Output the (x, y) coordinate of the center of the cell containing the given text.  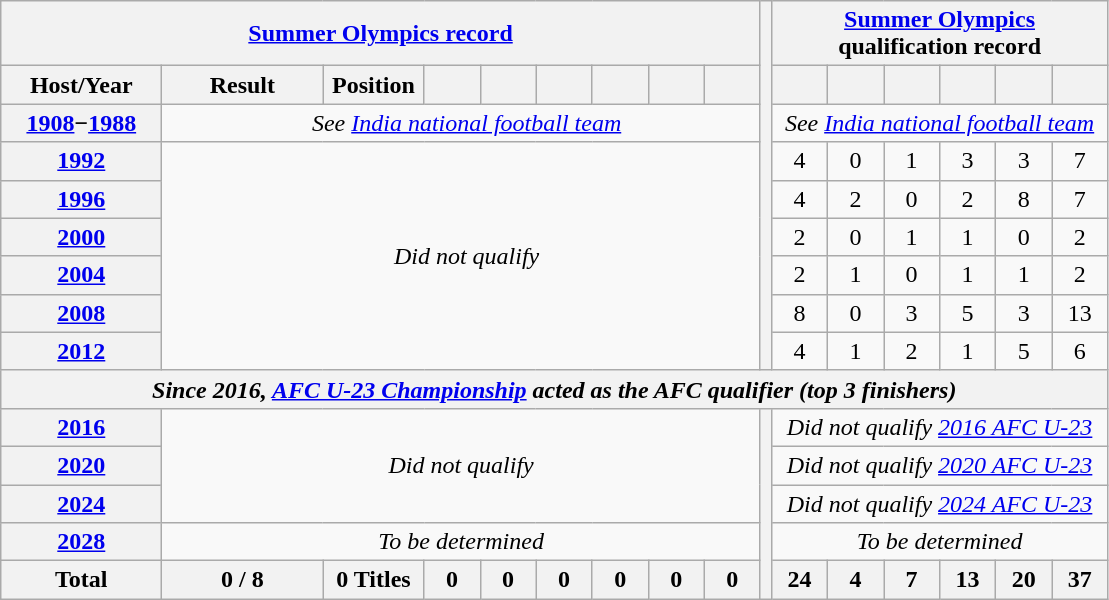
Did not qualify 2020 AFC U-23 (939, 465)
2028 (82, 542)
2020 (82, 465)
6 (1080, 351)
2000 (82, 237)
Total (82, 580)
24 (799, 580)
2004 (82, 275)
20 (1024, 580)
2016 (82, 427)
Result (242, 85)
2024 (82, 503)
0 / 8 (242, 580)
1908−1988 (82, 123)
2008 (82, 313)
0 Titles (374, 580)
Did not qualify 2024 AFC U-23 (939, 503)
Position (374, 85)
Summer Olympics qualification record (939, 34)
37 (1080, 580)
2012 (82, 351)
Summer Olympics record (381, 34)
1992 (82, 161)
Did not qualify 2016 AFC U-23 (939, 427)
Since 2016, AFC U-23 Championship acted as the AFC qualifier (top 3 finishers) (554, 389)
Host/Year (82, 85)
1996 (82, 199)
